Identify which cell holds the provided text, then report its (x, y) central coordinate. 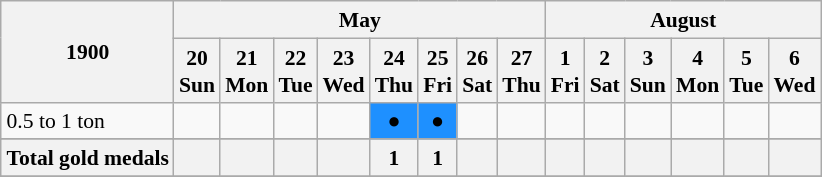
0.5 to 1 ton (87, 120)
23Wed (344, 70)
Total gold medals (87, 158)
4Mon (698, 70)
August (684, 20)
26Sat (477, 70)
May (360, 20)
2Sat (605, 70)
5Tue (746, 70)
27Thu (522, 70)
1Fri (566, 70)
6Wed (794, 70)
24Thu (394, 70)
21Mon (246, 70)
3Sun (648, 70)
25Fri (438, 70)
22Tue (295, 70)
20Sun (197, 70)
1900 (87, 52)
